Determine the [x, y] coordinate at the center of the cell enclosing the given text.  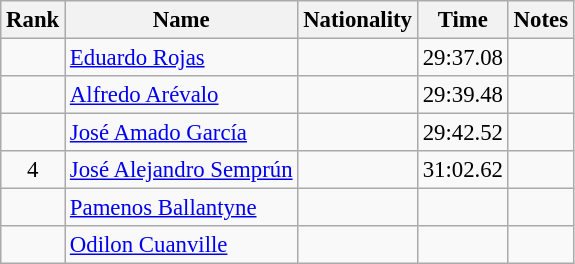
29:39.48 [462, 95]
Rank [33, 20]
Notes [540, 20]
29:37.08 [462, 58]
Eduardo Rojas [182, 58]
31:02.62 [462, 170]
Alfredo Arévalo [182, 95]
Name [182, 20]
José Amado García [182, 133]
4 [33, 170]
Nationality [358, 20]
29:42.52 [462, 133]
Odilon Cuanville [182, 245]
Time [462, 20]
Pamenos Ballantyne [182, 208]
José Alejandro Semprún [182, 170]
